Find where the given text appears and provide that cell's center as (X, Y) coordinate. 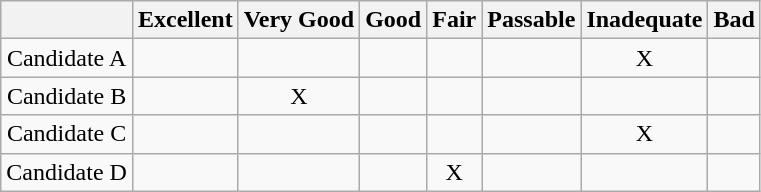
Candidate A (67, 58)
Candidate D (67, 172)
Excellent (185, 20)
Very Good (299, 20)
Candidate C (67, 134)
Fair (454, 20)
Bad (734, 20)
Inadequate (644, 20)
Passable (532, 20)
Candidate B (67, 96)
Good (394, 20)
